Return the [x, y] coordinate for the center point of the cell that contains the specified text.  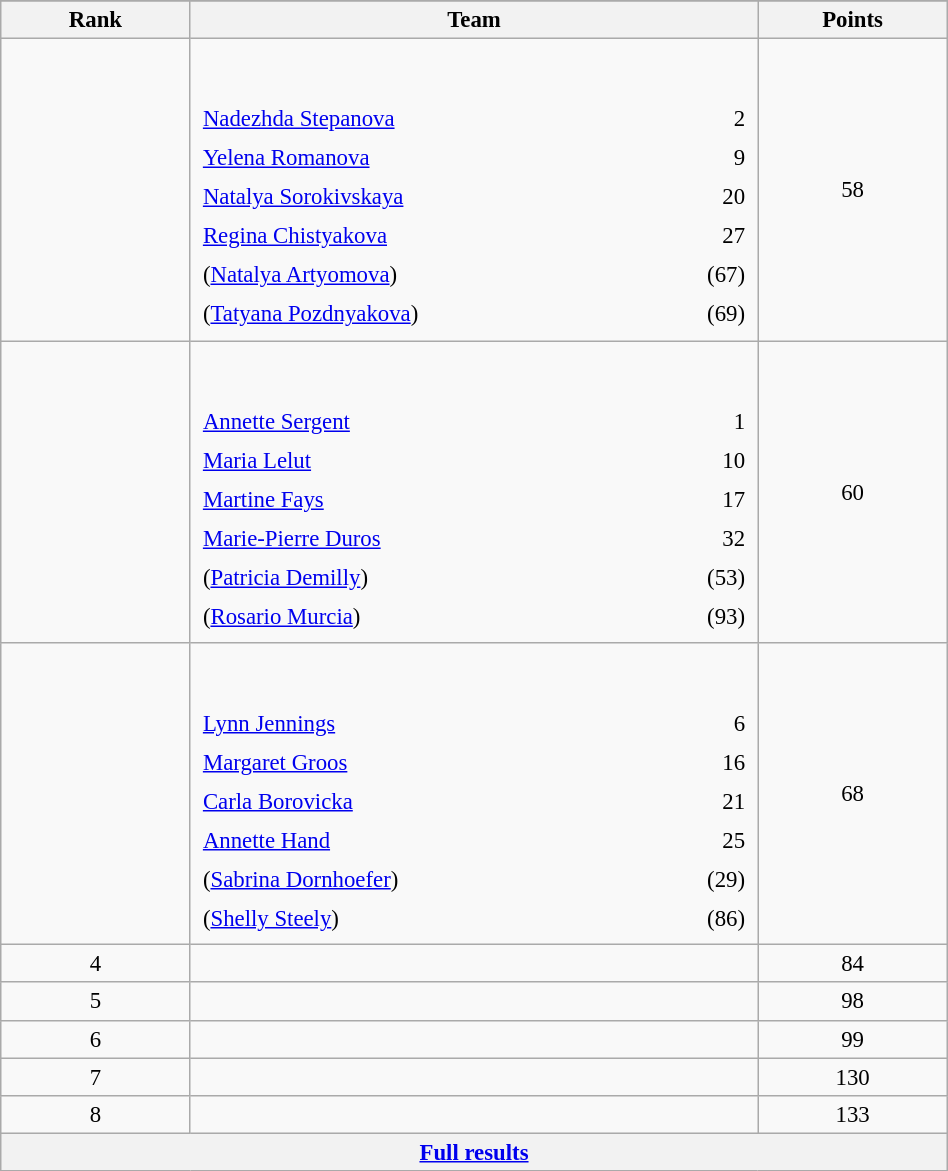
99 [852, 1039]
Carla Borovicka [421, 801]
Annette Sergent 1 Maria Lelut 10 Martine Fays 17 Marie-Pierre Duros 32 (Patricia Demilly) (53) (Rosario Murcia) (93) [474, 492]
10 [694, 460]
(Sabrina Dornhoefer) [421, 880]
60 [852, 492]
(Tatyana Pozdnyakova) [424, 314]
25 [698, 840]
(69) [702, 314]
(86) [698, 919]
Lynn Jennings 6 Margaret Groos 16 Carla Borovicka 21 Annette Hand 25 (Sabrina Dornhoefer) (29) (Shelly Steely) (86) [474, 794]
68 [852, 794]
98 [852, 1002]
84 [852, 964]
20 [702, 197]
(Natalya Artyomova) [424, 275]
(Rosario Murcia) [417, 616]
Annette Sergent [417, 421]
2 [702, 119]
Maria Lelut [417, 460]
16 [698, 762]
Nadezhda Stepanova [424, 119]
(29) [698, 880]
Margaret Groos [421, 762]
21 [698, 801]
27 [702, 236]
(53) [694, 577]
Lynn Jennings [421, 723]
Team [474, 20]
130 [852, 1077]
Full results [474, 1152]
17 [694, 499]
(93) [694, 616]
Martine Fays [417, 499]
(Patricia Demilly) [417, 577]
(Shelly Steely) [421, 919]
133 [852, 1114]
5 [96, 1002]
4 [96, 964]
(67) [702, 275]
Marie-Pierre Duros [417, 538]
9 [702, 158]
58 [852, 190]
Regina Chistyakova [424, 236]
Nadezhda Stepanova 2 Yelena Romanova 9 Natalya Sorokivskaya 20 Regina Chistyakova 27 (Natalya Artyomova) (67) (Tatyana Pozdnyakova) (69) [474, 190]
Points [852, 20]
32 [694, 538]
7 [96, 1077]
Yelena Romanova [424, 158]
Natalya Sorokivskaya [424, 197]
8 [96, 1114]
Annette Hand [421, 840]
1 [694, 421]
Rank [96, 20]
